Pinpoint the cell where the given text exists, returning its [X, Y] midpoint coordinate. 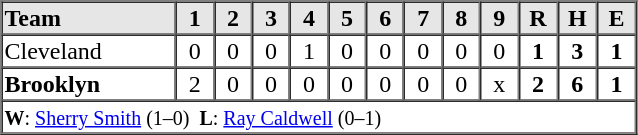
Cleveland [89, 50]
9 [499, 18]
E [616, 18]
5 [347, 18]
7 [423, 18]
Brooklyn [89, 84]
R [538, 18]
8 [461, 18]
H [578, 18]
W: Sherry Smith (1–0) L: Ray Caldwell (0–1) [319, 116]
x [499, 84]
4 [309, 18]
Team [89, 18]
